Capture the cell that displays the provided text and extract its [X, Y] central coordinate. 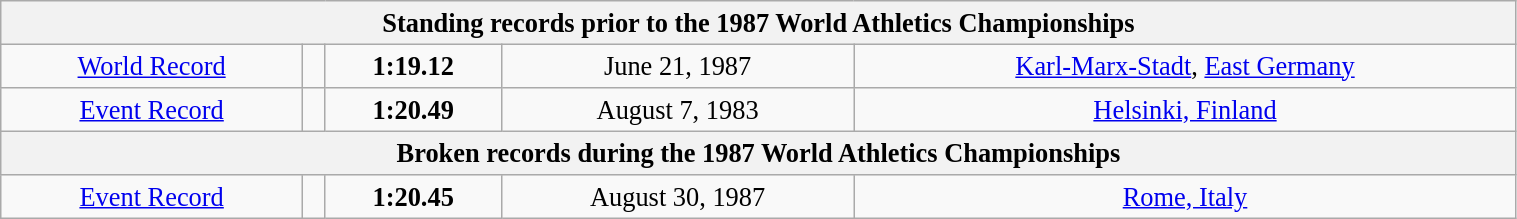
1:19.12 [413, 66]
World Record [152, 66]
Standing records prior to the 1987 World Athletics Championships [758, 22]
August 30, 1987 [678, 197]
1:20.45 [413, 197]
Helsinki, Finland [1185, 109]
Karl-Marx-Stadt, East Germany [1185, 66]
1:20.49 [413, 109]
Rome, Italy [1185, 197]
August 7, 1983 [678, 109]
Broken records during the 1987 World Athletics Championships [758, 153]
June 21, 1987 [678, 66]
